Provide the (X, Y) coordinate of the cell's center where the given text is located.  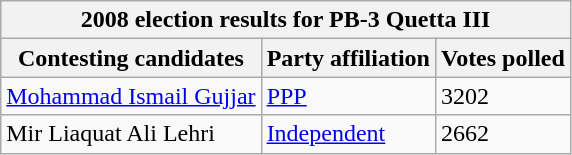
PPP (348, 96)
2008 election results for PB-3 Quetta III (286, 20)
Contesting candidates (131, 58)
Votes polled (502, 58)
Party affiliation (348, 58)
2662 (502, 134)
Mohammad Ismail Gujjar (131, 96)
Independent (348, 134)
3202 (502, 96)
Mir Liaquat Ali Lehri (131, 134)
